Return the (X, Y) coordinate for the center point of the cell that contains the specified text.  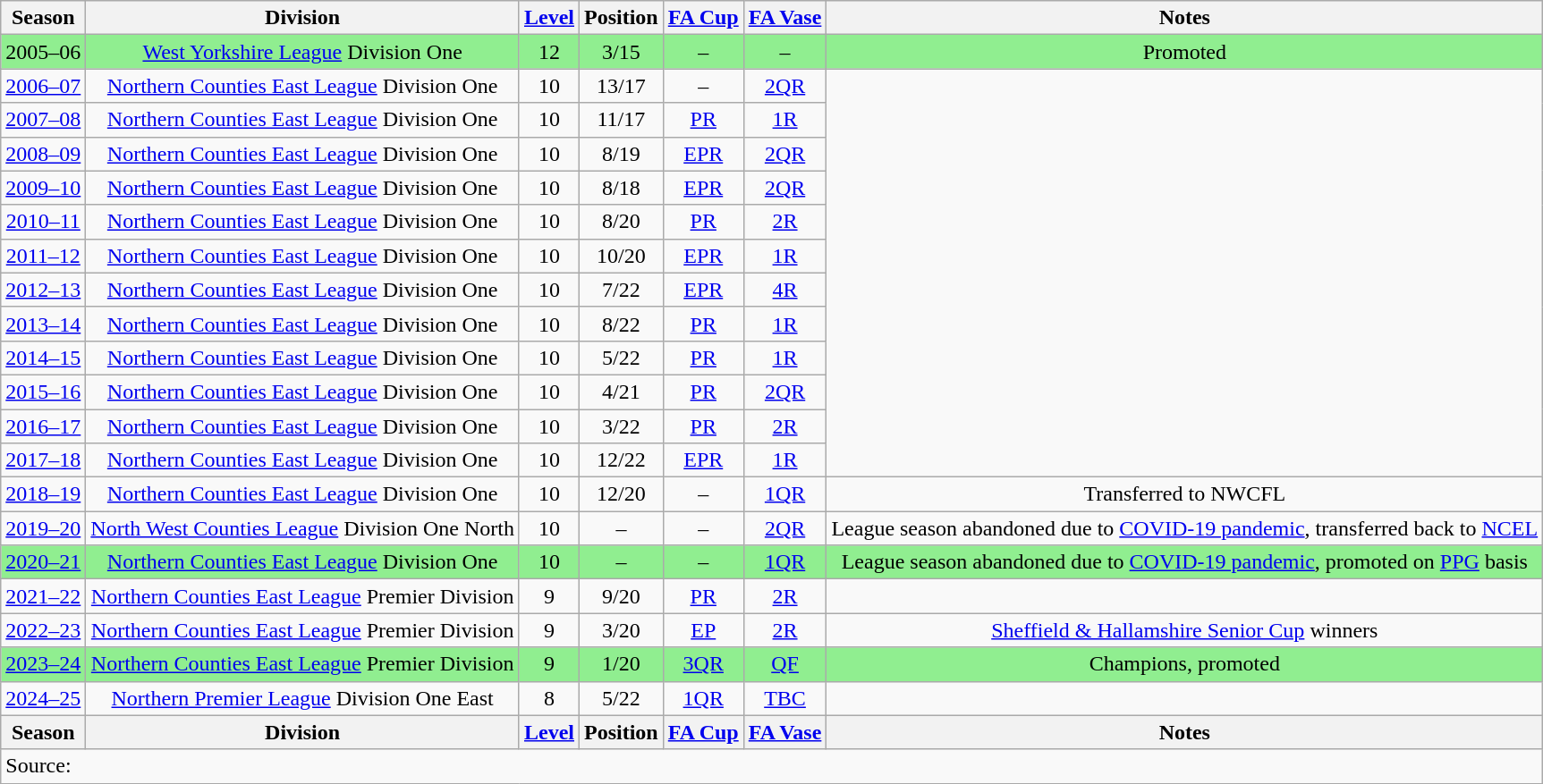
4/21 (622, 392)
8 (549, 698)
QF (785, 664)
2010–11 (43, 222)
3/20 (622, 630)
3/22 (622, 426)
13/17 (622, 86)
Promoted (1184, 52)
2016–17 (43, 426)
League season abandoned due to COVID-19 pandemic, promoted on PPG basis (1184, 562)
2006–07 (43, 86)
Sheffield & Hallamshire Senior Cup winners (1184, 630)
2023–24 (43, 664)
2018–19 (43, 494)
4R (785, 290)
2012–13 (43, 290)
EP (703, 630)
9/20 (622, 596)
3/15 (622, 52)
2017–18 (43, 460)
12/22 (622, 460)
12 (549, 52)
North West Counties League Division One North (302, 528)
3QR (703, 664)
2022–23 (43, 630)
Champions, promoted (1184, 664)
Northern Premier League Division One East (302, 698)
12/20 (622, 494)
Transferred to NWCFL (1184, 494)
1/20 (622, 664)
West Yorkshire League Division One (302, 52)
10/20 (622, 256)
2014–15 (43, 358)
11/17 (622, 120)
2019–20 (43, 528)
8/18 (622, 188)
2005–06 (43, 52)
2008–09 (43, 154)
2015–16 (43, 392)
2009–10 (43, 188)
Source: (772, 766)
2013–14 (43, 324)
League season abandoned due to COVID-19 pandemic, transferred back to NCEL (1184, 528)
8/22 (622, 324)
2021–22 (43, 596)
8/20 (622, 222)
2024–25 (43, 698)
2011–12 (43, 256)
2020–21 (43, 562)
7/22 (622, 290)
2007–08 (43, 120)
8/19 (622, 154)
TBC (785, 698)
